Determine the (X, Y) coordinate at the center of the cell enclosing the given text.  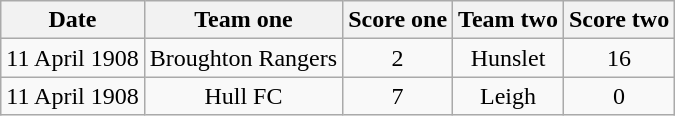
Hull FC (243, 96)
Team one (243, 20)
Team two (508, 20)
Score two (618, 20)
16 (618, 58)
Score one (398, 20)
Broughton Rangers (243, 58)
2 (398, 58)
Leigh (508, 96)
Hunslet (508, 58)
Date (73, 20)
7 (398, 96)
0 (618, 96)
